Determine the [X, Y] coordinate at the center of the cell enclosing the given text.  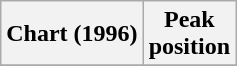
Chart (1996) [72, 34]
Peakposition [189, 34]
